For the text-containing cell, return its midpoint in (X, Y) coordinate format. 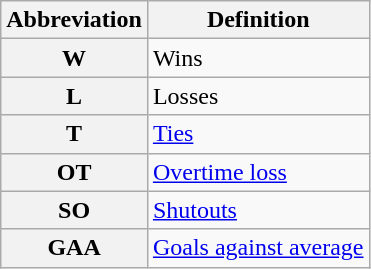
Wins (258, 58)
Shutouts (258, 210)
Goals against average (258, 248)
SO (74, 210)
Overtime loss (258, 172)
Abbreviation (74, 20)
OT (74, 172)
GAA (74, 248)
W (74, 58)
T (74, 134)
Definition (258, 20)
L (74, 96)
Ties (258, 134)
Losses (258, 96)
